Search for the cell housing the specified text and yield its (X, Y) center coordinate. 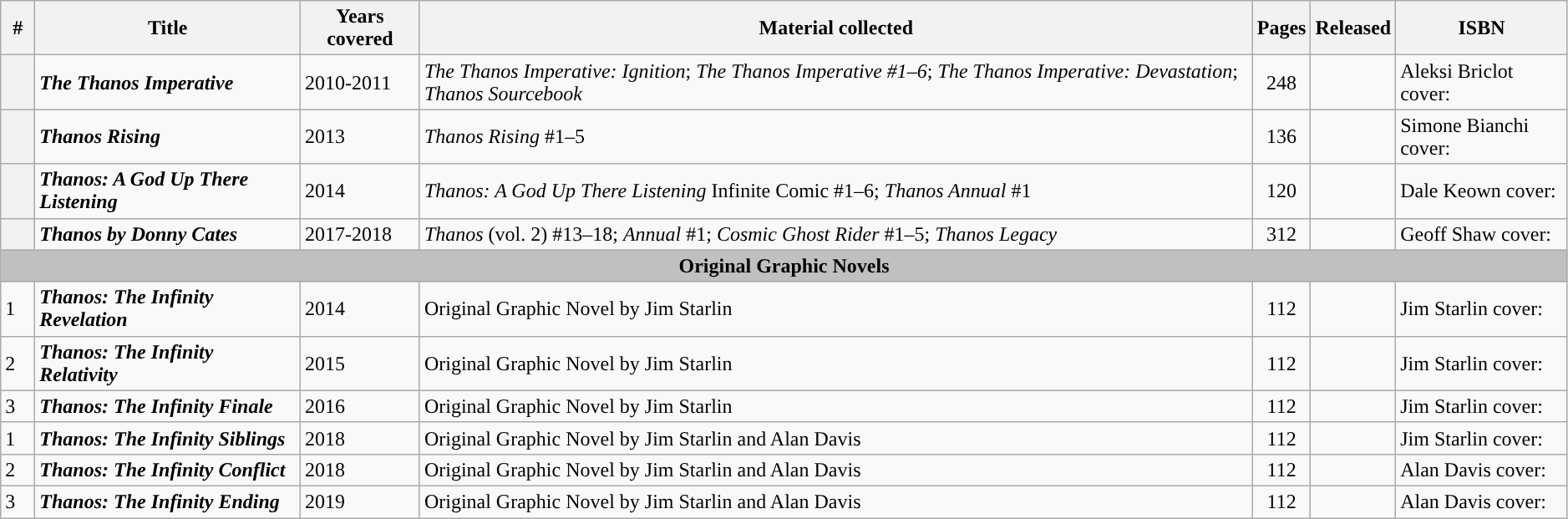
Dale Keown cover: (1482, 191)
Thanos by Donny Cates (168, 234)
Years covered (361, 28)
Simone Bianchi cover: (1482, 137)
2010-2011 (361, 82)
Thanos: The Infinity Siblings (168, 438)
Thanos Rising (168, 137)
Thanos: The Infinity Revelation (168, 309)
Thanos: The Infinity Finale (168, 406)
Thanos: The Infinity Conflict (168, 470)
Geoff Shaw cover: (1482, 234)
Thanos: The Infinity Relativity (168, 363)
The Thanos Imperative (168, 82)
120 (1281, 191)
2015 (361, 363)
Pages (1281, 28)
2017-2018 (361, 234)
Original Graphic Novels (784, 266)
136 (1281, 137)
Thanos Rising #1–5 (835, 137)
2013 (361, 137)
248 (1281, 82)
# (18, 28)
Title (168, 28)
Material collected (835, 28)
2016 (361, 406)
Thanos (vol. 2) #13–18; Annual #1; Cosmic Ghost Rider #1–5; Thanos Legacy (835, 234)
Thanos: A God Up There Listening Infinite Comic #1–6; Thanos Annual #1 (835, 191)
Thanos: A God Up There Listening (168, 191)
Released (1353, 28)
The Thanos Imperative: Ignition; The Thanos Imperative #1–6; The Thanos Imperative: Devastation; Thanos Sourcebook (835, 82)
ISBN (1482, 28)
312 (1281, 234)
Thanos: The Infinity Ending (168, 501)
Aleksi Briclot cover: (1482, 82)
2019 (361, 501)
